Return (x, y) of the center of cell containing provided text 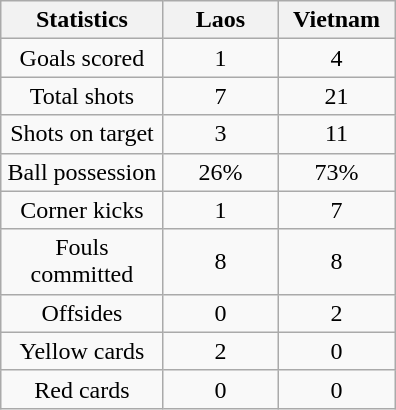
Total shots (82, 96)
Corner kicks (82, 210)
Fouls committed (82, 262)
73% (337, 172)
Yellow cards (82, 351)
Vietnam (337, 20)
Goals scored (82, 58)
26% (220, 172)
Offsides (82, 313)
3 (220, 134)
Shots on target (82, 134)
11 (337, 134)
Red cards (82, 389)
Laos (220, 20)
4 (337, 58)
21 (337, 96)
Ball possession (82, 172)
Statistics (82, 20)
